Detect which cell encompasses the target text, then output its (X, Y) center coordinate. 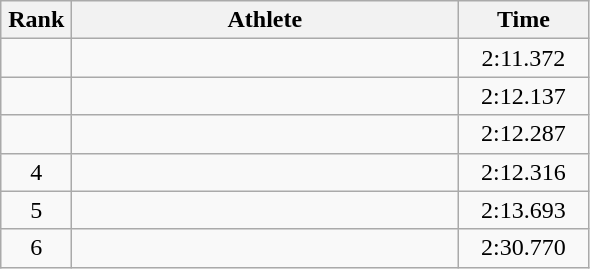
2:12.316 (524, 172)
5 (36, 210)
2:30.770 (524, 248)
2:11.372 (524, 58)
2:12.287 (524, 134)
Athlete (265, 20)
4 (36, 172)
Rank (36, 20)
Time (524, 20)
2:12.137 (524, 96)
2:13.693 (524, 210)
6 (36, 248)
